Search for the cell housing the specified text and yield its (X, Y) center coordinate. 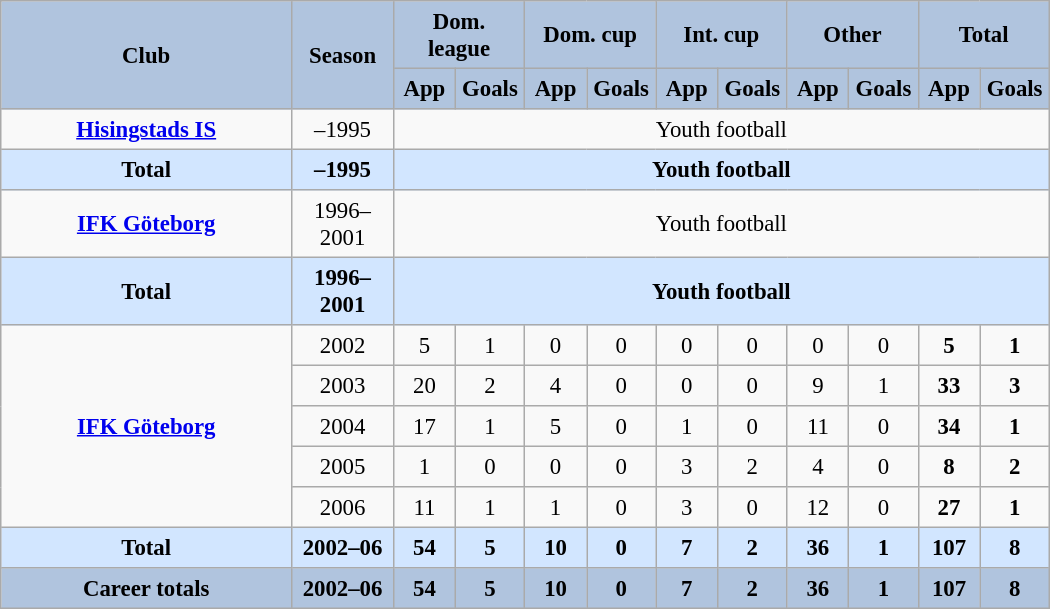
Dom. league (458, 35)
2005 (343, 466)
Club (146, 55)
33 (949, 385)
Other (852, 35)
9 (818, 385)
20 (424, 385)
Career totals (146, 588)
Season (343, 55)
Hisingstads IS (146, 129)
12 (818, 507)
Int. cup (722, 35)
2003 (343, 385)
2006 (343, 507)
2002 (343, 345)
34 (949, 426)
17 (424, 426)
2004 (343, 426)
27 (949, 507)
Dom. cup (590, 35)
